Locate the cell with the specified text and output its [X, Y] center coordinate. 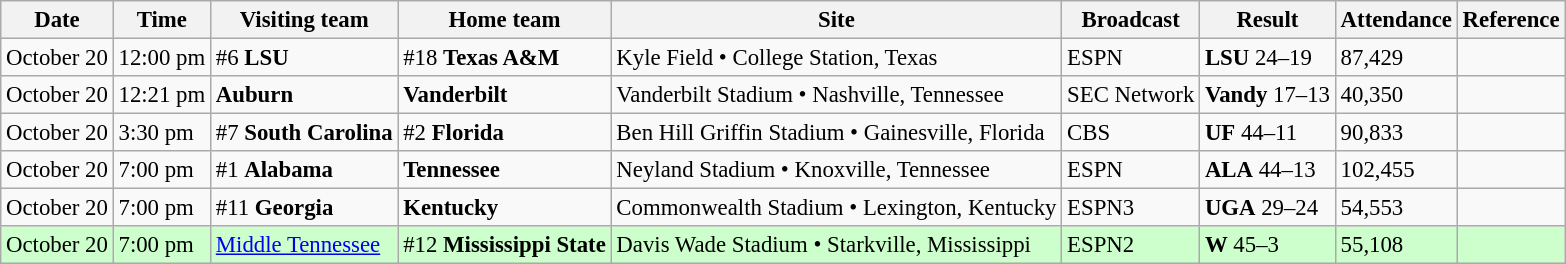
Time [162, 20]
Broadcast [1131, 20]
#12 Mississippi State [504, 245]
87,429 [1396, 58]
ESPN2 [1131, 245]
102,455 [1396, 170]
Neyland Stadium • Knoxville, Tennessee [836, 170]
Result [1268, 20]
3:30 pm [162, 133]
55,108 [1396, 245]
Attendance [1396, 20]
40,350 [1396, 95]
#7 South Carolina [304, 133]
Reference [1511, 20]
Tennessee [504, 170]
Vandy 17–13 [1268, 95]
Home team [504, 20]
Davis Wade Stadium • Starkville, Mississippi [836, 245]
#1 Alabama [304, 170]
ALA 44–13 [1268, 170]
Commonwealth Stadium • Lexington, Kentucky [836, 208]
ESPN3 [1131, 208]
#2 Florida [504, 133]
Kentucky [504, 208]
54,553 [1396, 208]
Site [836, 20]
LSU 24–19 [1268, 58]
#18 Texas A&M [504, 58]
12:21 pm [162, 95]
Visiting team [304, 20]
UF 44–11 [1268, 133]
W 45–3 [1268, 245]
CBS [1131, 133]
Ben Hill Griffin Stadium • Gainesville, Florida [836, 133]
#11 Georgia [304, 208]
Middle Tennessee [304, 245]
Vanderbilt [504, 95]
UGA 29–24 [1268, 208]
Vanderbilt Stadium • Nashville, Tennessee [836, 95]
SEC Network [1131, 95]
Date [57, 20]
12:00 pm [162, 58]
#6 LSU [304, 58]
Auburn [304, 95]
90,833 [1396, 133]
Kyle Field • College Station, Texas [836, 58]
